Extract the (X, Y) coordinate from the center of the cell holding the provided text.  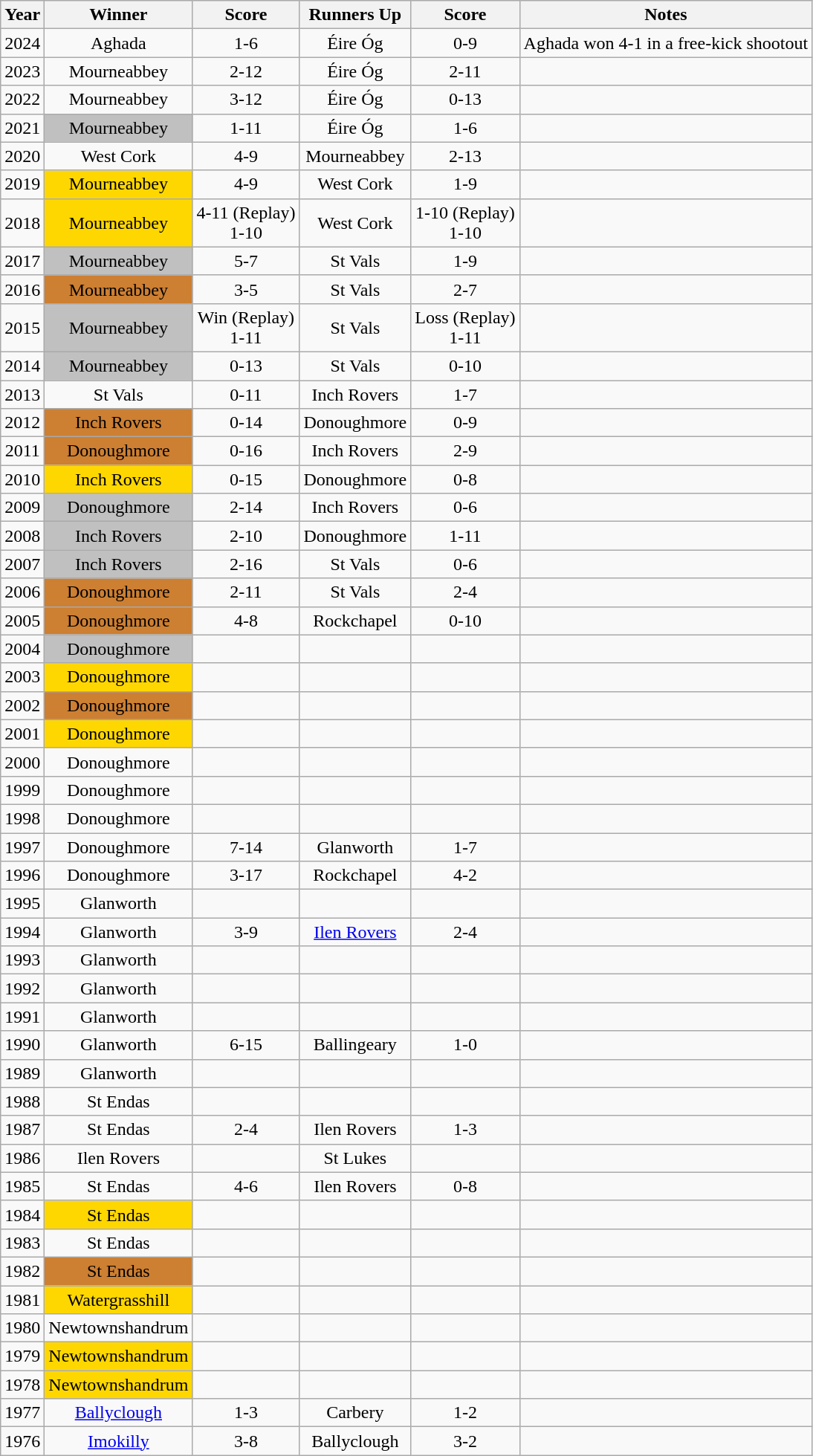
4-2 (465, 876)
Year (22, 15)
Watergrasshill (119, 1300)
2007 (22, 564)
Aghada (119, 43)
2-14 (246, 508)
2000 (22, 762)
2022 (22, 100)
4-11 (Replay)1-10 (246, 223)
1998 (22, 818)
2003 (22, 677)
2004 (22, 649)
2008 (22, 536)
0-11 (246, 395)
1994 (22, 932)
St Lukes (355, 1158)
2-9 (465, 451)
2-13 (465, 156)
1986 (22, 1158)
Runners Up (355, 15)
3-17 (246, 876)
0-16 (246, 451)
2005 (22, 621)
2018 (22, 223)
1980 (22, 1328)
Win (Replay)1-11 (246, 327)
2-7 (465, 289)
5-7 (246, 261)
2-16 (246, 564)
Loss (Replay)1-11 (465, 327)
1985 (22, 1186)
4-6 (246, 1186)
1996 (22, 876)
0-14 (246, 423)
1984 (22, 1214)
Carbery (355, 1413)
0-15 (246, 479)
2010 (22, 479)
2024 (22, 43)
Imokilly (119, 1441)
2012 (22, 423)
2002 (22, 705)
3-8 (246, 1441)
2001 (22, 734)
3-2 (465, 1441)
1-10 (Replay)1-10 (465, 223)
1979 (22, 1356)
1999 (22, 790)
2017 (22, 261)
6-15 (246, 1045)
Winner (119, 15)
1995 (22, 904)
1978 (22, 1385)
2014 (22, 366)
3-5 (246, 289)
1988 (22, 1101)
1981 (22, 1300)
4-8 (246, 621)
3-9 (246, 932)
1-2 (465, 1413)
1976 (22, 1441)
1991 (22, 1017)
2013 (22, 395)
2006 (22, 592)
Aghada won 4-1 in a free-kick shootout (666, 43)
1990 (22, 1045)
1993 (22, 960)
2019 (22, 184)
1989 (22, 1073)
2-12 (246, 71)
2020 (22, 156)
Notes (666, 15)
1977 (22, 1413)
2009 (22, 508)
1983 (22, 1243)
1-0 (465, 1045)
1982 (22, 1271)
7-14 (246, 847)
1992 (22, 989)
2016 (22, 289)
2021 (22, 128)
2-10 (246, 536)
Ballingeary (355, 1045)
2023 (22, 71)
2015 (22, 327)
2011 (22, 451)
1997 (22, 847)
1987 (22, 1130)
3-12 (246, 100)
